Search for the cell housing the specified text and yield its [X, Y] center coordinate. 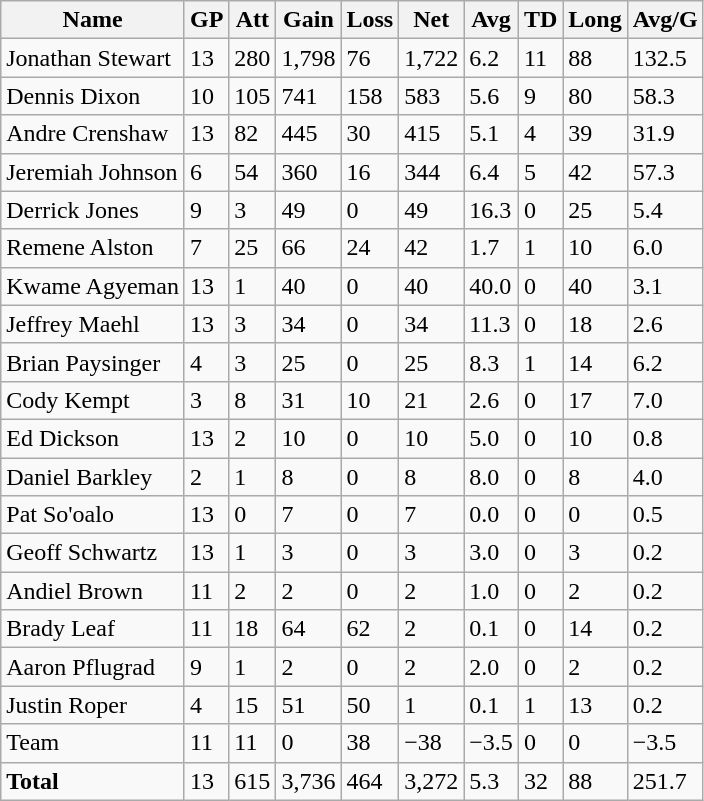
Brian Paysinger [93, 362]
2.0 [492, 667]
3.0 [492, 553]
3,736 [308, 781]
Team [93, 743]
−38 [432, 743]
Kwame Agyeman [93, 286]
3.1 [665, 286]
57.3 [665, 172]
31.9 [665, 134]
Brady Leaf [93, 629]
Andiel Brown [93, 591]
Derrick Jones [93, 210]
615 [252, 781]
64 [308, 629]
30 [370, 134]
464 [370, 781]
38 [370, 743]
Jonathan Stewart [93, 58]
Cody Kempt [93, 400]
Daniel Barkley [93, 477]
5.4 [665, 210]
66 [308, 248]
3,272 [432, 781]
62 [370, 629]
0.8 [665, 438]
0.5 [665, 515]
Net [432, 20]
583 [432, 96]
344 [432, 172]
Ed Dickson [93, 438]
415 [432, 134]
1.0 [492, 591]
Justin Roper [93, 705]
5.3 [492, 781]
51 [308, 705]
158 [370, 96]
6.4 [492, 172]
Andre Crenshaw [93, 134]
24 [370, 248]
132.5 [665, 58]
8.0 [492, 477]
7.0 [665, 400]
8.3 [492, 362]
5.6 [492, 96]
16.3 [492, 210]
Long [595, 20]
4.0 [665, 477]
105 [252, 96]
5.1 [492, 134]
Dennis Dixon [93, 96]
Jeremiah Johnson [93, 172]
TD [540, 20]
39 [595, 134]
Remene Alston [93, 248]
Aaron Pflugrad [93, 667]
58.3 [665, 96]
21 [432, 400]
40.0 [492, 286]
280 [252, 58]
6.0 [665, 248]
80 [595, 96]
Avg/G [665, 20]
Pat So'oalo [93, 515]
54 [252, 172]
5.0 [492, 438]
17 [595, 400]
Total [93, 781]
1.7 [492, 248]
445 [308, 134]
360 [308, 172]
Jeffrey Maehl [93, 324]
251.7 [665, 781]
0.0 [492, 515]
16 [370, 172]
1,798 [308, 58]
Loss [370, 20]
GP [206, 20]
6 [206, 172]
Avg [492, 20]
Gain [308, 20]
5 [540, 172]
82 [252, 134]
32 [540, 781]
15 [252, 705]
31 [308, 400]
Geoff Schwartz [93, 553]
50 [370, 705]
Name [93, 20]
1,722 [432, 58]
Att [252, 20]
11.3 [492, 324]
741 [308, 96]
76 [370, 58]
